Determine the [x, y] coordinate at the center of the cell enclosing the given text.  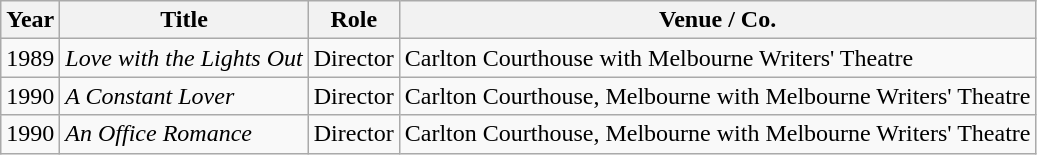
Role [354, 20]
Love with the Lights Out [184, 58]
1989 [30, 58]
An Office Romance [184, 134]
Title [184, 20]
Year [30, 20]
Venue / Co. [718, 20]
A Constant Lover [184, 96]
Carlton Courthouse with Melbourne Writers' Theatre [718, 58]
